Locate the cell with the specified text and output its (X, Y) center coordinate. 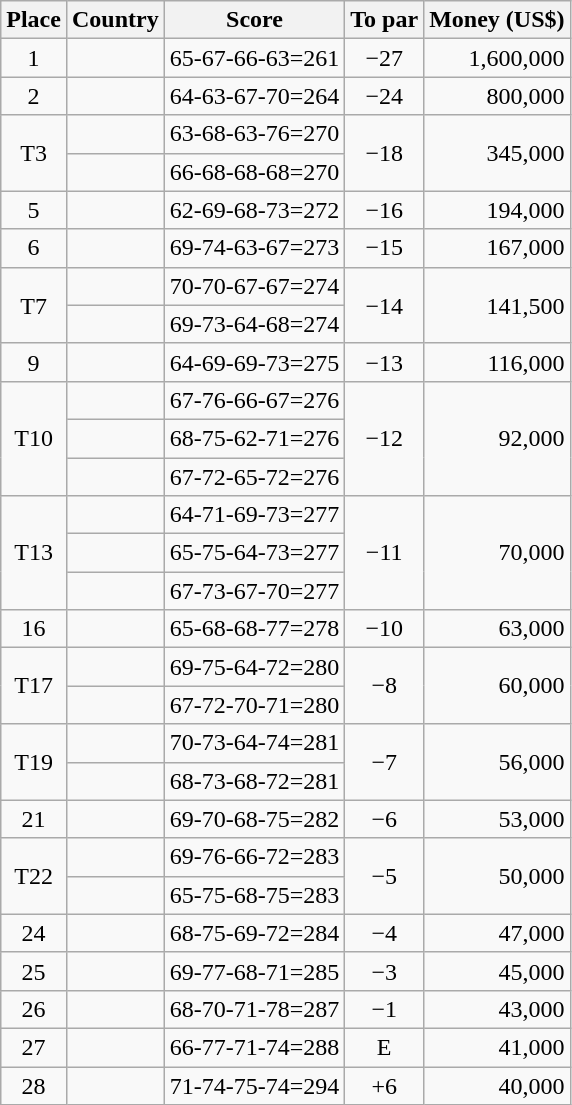
T7 (34, 305)
T13 (34, 553)
56,000 (497, 762)
1,600,000 (497, 58)
66-68-68-68=270 (254, 172)
47,000 (497, 933)
−13 (384, 362)
−7 (384, 762)
Place (34, 20)
167,000 (497, 248)
27 (34, 1047)
Country (115, 20)
T3 (34, 153)
64-69-69-73=275 (254, 362)
−1 (384, 1009)
67-76-66-67=276 (254, 400)
28 (34, 1085)
67-73-67-70=277 (254, 591)
24 (34, 933)
68-73-68-72=281 (254, 781)
−18 (384, 153)
65-75-68-75=283 (254, 895)
43,000 (497, 1009)
T10 (34, 438)
E (384, 1047)
21 (34, 819)
To par (384, 20)
92,000 (497, 438)
T22 (34, 876)
69-75-64-72=280 (254, 667)
5 (34, 210)
69-76-66-72=283 (254, 857)
116,000 (497, 362)
69-74-63-67=273 (254, 248)
64-71-69-73=277 (254, 515)
−27 (384, 58)
−12 (384, 438)
65-75-64-73=277 (254, 553)
68-70-71-78=287 (254, 1009)
−15 (384, 248)
−5 (384, 876)
6 (34, 248)
−16 (384, 210)
68-75-69-72=284 (254, 933)
16 (34, 629)
70,000 (497, 553)
2 (34, 96)
41,000 (497, 1047)
−14 (384, 305)
68-75-62-71=276 (254, 438)
141,500 (497, 305)
63,000 (497, 629)
67-72-65-72=276 (254, 477)
45,000 (497, 971)
63-68-63-76=270 (254, 134)
9 (34, 362)
−24 (384, 96)
53,000 (497, 819)
−10 (384, 629)
60,000 (497, 686)
−11 (384, 553)
Score (254, 20)
69-73-64-68=274 (254, 324)
50,000 (497, 876)
−4 (384, 933)
1 (34, 58)
65-67-66-63=261 (254, 58)
T17 (34, 686)
−8 (384, 686)
70-70-67-67=274 (254, 286)
Money (US$) (497, 20)
69-70-68-75=282 (254, 819)
345,000 (497, 153)
69-77-68-71=285 (254, 971)
40,000 (497, 1085)
70-73-64-74=281 (254, 743)
+6 (384, 1085)
25 (34, 971)
800,000 (497, 96)
64-63-67-70=264 (254, 96)
26 (34, 1009)
71-74-75-74=294 (254, 1085)
194,000 (497, 210)
−3 (384, 971)
67-72-70-71=280 (254, 705)
62-69-68-73=272 (254, 210)
−6 (384, 819)
66-77-71-74=288 (254, 1047)
65-68-68-77=278 (254, 629)
T19 (34, 762)
